Output the (X, Y) coordinate of the center of the cell containing the given text.  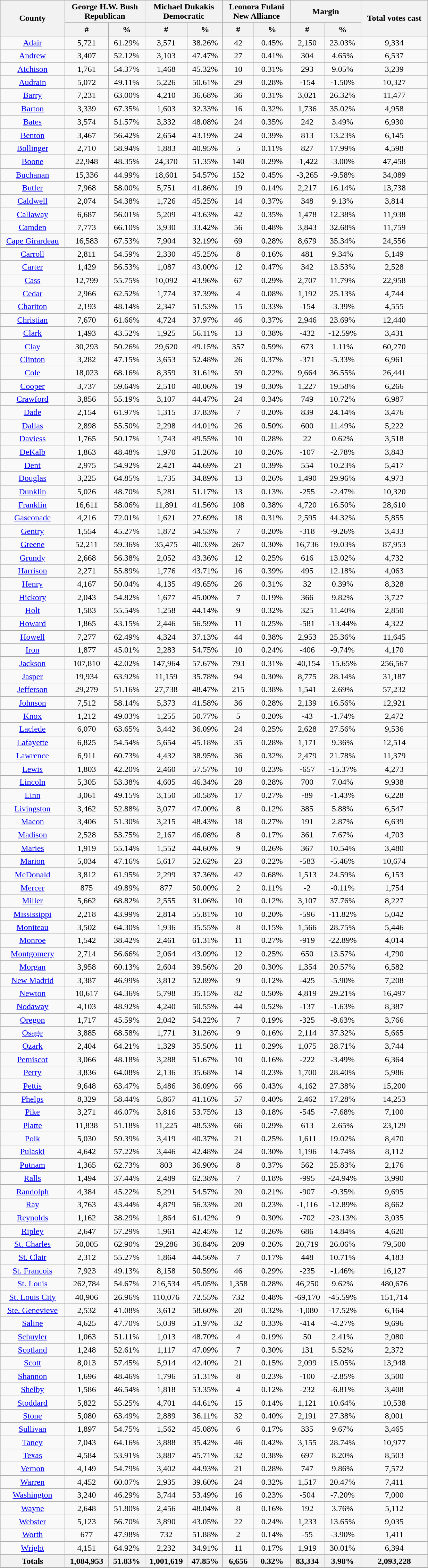
40,906 (86, 1297)
40.06% (205, 386)
42.02% (126, 663)
29.96% (343, 478)
64.30% (126, 927)
49.89% (126, 888)
192 (307, 1508)
3,930 (166, 228)
42.48% (205, 1152)
25.13% (343, 293)
St. Francois (33, 1271)
37.32% (343, 1033)
10.54% (343, 848)
57.45% (126, 1363)
293 (307, 69)
3,467 (86, 135)
5,042 (394, 914)
37.76% (343, 901)
14.84% (343, 1231)
5,665 (394, 1033)
51.97% (205, 1323)
44.61% (205, 1403)
11.49% (343, 426)
3,155 (307, 1442)
1,897 (86, 1429)
50.00% (205, 888)
2,043 (86, 597)
Howard (33, 624)
2,472 (394, 716)
50.59% (205, 1271)
5,072 (86, 82)
2,710 (86, 148)
2,347 (166, 307)
6 (238, 1429)
Gasconade (33, 518)
64.85% (126, 478)
11,938 (394, 214)
Worth (33, 1535)
0.08% (272, 293)
4,103 (86, 1006)
9,938 (394, 782)
Franklin (33, 505)
31.06% (205, 901)
3,502 (86, 927)
3,885 (86, 1033)
1,583 (86, 611)
-995 (307, 1178)
4,720 (307, 505)
7,670 (86, 320)
6,228 (394, 795)
5,855 (394, 518)
5,030 (86, 1139)
3,518 (394, 439)
4,324 (166, 637)
47.47% (205, 56)
-100 (307, 1376)
0.47% (272, 267)
4,555 (394, 307)
7,043 (86, 1442)
-919 (307, 940)
2,042 (166, 1020)
5,291 (166, 1191)
8,387 (394, 1006)
51.53% (205, 307)
45.59% (126, 1020)
4,598 (394, 148)
54.54% (126, 742)
5.88% (343, 809)
35.15% (205, 993)
Holt (33, 611)
-12.59% (343, 333)
2,298 (166, 426)
11,225 (166, 1125)
Cape Girardeau (33, 241)
5,654 (166, 742)
55.19% (126, 399)
Andrew (33, 56)
43.96% (205, 280)
53.91% (126, 1456)
51.35% (205, 161)
42.45% (205, 1231)
17.99% (343, 148)
4,973 (394, 478)
66.10% (126, 228)
1,478 (307, 214)
36.90% (205, 1165)
43.99% (126, 914)
47.09% (205, 1350)
1,865 (86, 624)
3,339 (86, 109)
4,170 (394, 650)
Miller (33, 901)
35.68% (205, 1073)
-40,154 (307, 663)
5,986 (394, 1073)
2,946 (307, 320)
4,063 (394, 571)
7.04% (343, 782)
58.60% (205, 1310)
27.69% (205, 518)
Lincoln (33, 782)
-232 (307, 1389)
10,327 (394, 82)
Michael DukakisDemocratic (184, 12)
41.16% (205, 1099)
Taney (33, 1442)
-425 (307, 980)
27,738 (166, 690)
2,975 (86, 465)
Ralls (33, 1178)
1,468 (166, 69)
Jasper (33, 676)
48.04% (205, 1508)
Oregon (33, 1020)
24,370 (166, 161)
35.50% (205, 1046)
5,486 (166, 1086)
9.82% (343, 597)
9,648 (86, 1086)
34.91% (205, 1548)
7,000 (394, 1495)
64.21% (126, 1046)
4,879 (166, 1204)
50.26% (126, 346)
3,888 (166, 1442)
Scott (33, 1363)
348 (307, 201)
40.95% (205, 148)
5,914 (166, 1363)
47.00% (205, 809)
3.49% (343, 122)
1,611 (307, 1139)
-583 (307, 861)
5,721 (86, 43)
38.26% (205, 43)
677 (86, 1535)
9.34% (343, 254)
Leonora FulaniNew Alliance (257, 12)
2,654 (166, 135)
43.05% (205, 1522)
10.71% (343, 1258)
4,149 (86, 1469)
Jackson (33, 663)
1,227 (307, 386)
8,328 (394, 584)
59.36% (126, 544)
1,743 (166, 439)
4.65% (343, 56)
2,176 (394, 1165)
28.75% (343, 927)
4,210 (166, 95)
3,653 (166, 359)
56 (238, 228)
Warren (33, 1482)
9.36% (343, 742)
Bates (33, 122)
17 (238, 795)
Barry (33, 95)
16,736 (307, 544)
-3.00% (343, 161)
3,150 (166, 795)
700 (307, 782)
-235 (307, 1271)
41.08% (126, 1310)
1,365 (86, 1165)
11,891 (166, 505)
-1.50% (343, 82)
7,923 (86, 1271)
10,092 (166, 280)
Wayne (33, 1508)
3,480 (394, 848)
0.68% (272, 875)
1,121 (307, 1403)
1,754 (394, 888)
29 (238, 82)
2,099 (307, 1363)
4,432 (166, 756)
59.39% (126, 1139)
8,503 (394, 1456)
26.32% (343, 95)
3,816 (166, 1112)
1,961 (166, 1231)
6,656 (238, 1561)
7,572 (394, 1469)
3,571 (166, 43)
St. Louis (33, 1284)
46,250 (307, 1284)
61.95% (126, 875)
6,266 (394, 386)
803 (166, 1165)
-1,080 (307, 1310)
4,240 (166, 1006)
58.06% (126, 505)
5,417 (394, 465)
35.42% (205, 1442)
342 (307, 267)
813 (307, 135)
61.31% (205, 940)
41.56% (205, 505)
4,151 (86, 1548)
Adair (33, 43)
480,676 (394, 1284)
Montgomery (33, 954)
35.02% (343, 109)
52.62% (205, 861)
2,814 (166, 914)
43.52% (126, 333)
2,193 (86, 307)
Douglas (33, 478)
-23.13% (343, 1218)
New Madrid (33, 980)
48.35% (126, 161)
1,192 (307, 293)
25.83% (343, 1165)
50 (307, 1337)
6,687 (86, 214)
Total votes cast (394, 18)
2,093,228 (394, 1561)
26,441 (394, 373)
49.55% (205, 439)
45.22% (126, 1191)
7,100 (394, 1112)
1,696 (86, 1376)
18,023 (86, 373)
2,714 (86, 954)
55.54% (126, 611)
1,063 (86, 1337)
600 (307, 426)
5,034 (86, 861)
50.61% (205, 82)
13.65% (343, 1522)
5,281 (166, 492)
Phelps (33, 1099)
6,364 (394, 1059)
12,514 (394, 742)
54.37% (126, 69)
29,279 (86, 690)
1,700 (307, 1073)
242 (307, 122)
613 (307, 1125)
56.33% (205, 1204)
0.42% (272, 1442)
4,216 (86, 518)
47.85% (205, 1561)
14.74% (343, 1152)
26.96% (126, 1297)
4,703 (394, 835)
-1.46% (343, 1271)
108 (238, 505)
Howell (33, 637)
29,620 (166, 346)
55.27% (126, 1258)
51.83% (126, 1561)
52.61% (126, 1350)
1,411 (394, 1535)
2,312 (86, 1258)
52,211 (86, 544)
Henry (33, 584)
686 (307, 1231)
1,542 (86, 940)
2.65% (343, 1125)
61.29% (126, 43)
9.67% (343, 1429)
Buchanan (33, 174)
13,948 (394, 1363)
13.02% (343, 557)
56.53% (126, 267)
140 (238, 161)
8,679 (307, 241)
48.08% (205, 122)
3,431 (394, 333)
46.07% (126, 1112)
Totals (33, 1561)
1,863 (86, 452)
-137 (307, 1006)
42.40% (205, 1363)
2,154 (86, 412)
St. Louis City (33, 1297)
50,005 (86, 1244)
-43 (307, 716)
55.89% (126, 571)
18,601 (166, 174)
9,035 (394, 1522)
9,536 (394, 729)
3,215 (166, 822)
37.97% (205, 320)
325 (307, 611)
2,953 (307, 637)
-2.85% (343, 1376)
1,970 (166, 452)
Macon (33, 822)
2,510 (166, 386)
2,446 (166, 624)
Johnson (33, 703)
49.11% (126, 82)
749 (307, 399)
4,452 (86, 1482)
54.53% (205, 531)
Pemiscot (33, 1059)
Pike (33, 1112)
3,442 (166, 729)
2,648 (86, 1508)
-504 (307, 1495)
24.14% (343, 412)
Clinton (33, 359)
3,406 (86, 822)
61.97% (126, 412)
7,277 (86, 637)
152 (238, 174)
Clark (33, 333)
2,479 (307, 756)
51.30% (126, 822)
5,039 (166, 1323)
11.40% (343, 611)
68.58% (126, 1033)
63.00% (126, 95)
5,149 (394, 254)
43.36% (205, 557)
Morgan (33, 967)
4,273 (394, 769)
37.13% (205, 637)
0.13% (272, 492)
357 (238, 346)
-2 (307, 888)
56.59% (205, 624)
28.14% (343, 676)
1,084,953 (86, 1561)
4,819 (307, 993)
262,784 (86, 1284)
5,080 (86, 1416)
Hickory (33, 597)
3,887 (166, 1456)
23 (238, 861)
8,112 (394, 1152)
19.02% (343, 1139)
14,253 (394, 1099)
1,493 (86, 333)
-318 (307, 531)
16.50% (343, 505)
5,373 (166, 703)
5,751 (166, 188)
2,898 (86, 426)
1,541 (307, 690)
-1,116 (307, 1204)
3,288 (166, 1059)
45.32% (205, 69)
215 (238, 690)
25.36% (343, 637)
3,066 (86, 1059)
-9.74% (343, 650)
62.90% (126, 1244)
Boone (33, 161)
54.82% (126, 597)
1,162 (86, 1218)
62.73% (126, 1165)
3,958 (86, 967)
19.58% (343, 386)
1,586 (86, 1389)
1,329 (166, 1046)
-69,170 (307, 1297)
7.67% (343, 835)
51.11% (126, 1337)
3,225 (86, 478)
1,001,619 (166, 1561)
1,258 (166, 611)
7,904 (166, 241)
-1.43% (343, 795)
20.57% (343, 967)
-4.27% (343, 1323)
11,759 (394, 228)
-11.82% (343, 914)
23,129 (394, 1125)
60,270 (394, 346)
3,035 (394, 1218)
43.15% (126, 624)
1,621 (166, 518)
1,552 (166, 848)
6,987 (394, 399)
56.70% (126, 1522)
-9.35% (343, 1191)
Schuyler (33, 1337)
2,647 (86, 1231)
36.68% (205, 95)
2,555 (166, 901)
5,867 (166, 1099)
Cooper (33, 386)
51.18% (126, 1125)
4,744 (394, 293)
47.98% (126, 1535)
2,595 (307, 518)
9,695 (394, 1191)
-45.59% (343, 1297)
6,582 (394, 967)
28.40% (343, 1073)
3,061 (86, 795)
4,701 (166, 1403)
Cass (33, 280)
49.03% (126, 716)
11,159 (166, 676)
44.99% (126, 174)
Ripley (33, 1231)
15.05% (343, 1363)
-15.37% (343, 769)
1,735 (166, 478)
10.72% (343, 399)
616 (307, 557)
3,476 (394, 412)
Madison (33, 835)
5,112 (394, 1508)
-1,422 (307, 161)
Daviess (33, 439)
Linn (33, 795)
-7.68% (343, 1112)
1,803 (86, 769)
-1.74% (343, 716)
3,737 (86, 386)
45.71% (205, 1456)
2,232 (166, 1548)
62.38% (205, 1178)
55.50% (126, 426)
0.62% (343, 439)
367 (307, 848)
-5.90% (343, 980)
2,139 (307, 703)
5,123 (86, 1522)
Dade (33, 412)
Greene (33, 544)
875 (86, 888)
5,798 (166, 993)
Texas (33, 1456)
1,013 (166, 1337)
Stone (33, 1416)
1,761 (86, 69)
7,512 (86, 703)
41.86% (205, 188)
13.23% (343, 135)
3,407 (86, 56)
50.17% (126, 439)
35.34% (343, 241)
48.48% (126, 452)
6,961 (394, 359)
1,494 (86, 1178)
1,726 (166, 201)
58.14% (126, 703)
43.19% (205, 135)
3,021 (307, 95)
3,990 (394, 1178)
Harrison (33, 571)
Maries (33, 848)
Shannon (33, 1376)
4,790 (394, 954)
1,774 (166, 293)
63.47% (126, 1086)
-432 (307, 333)
56.42% (126, 135)
7,773 (86, 228)
6,911 (86, 756)
1,087 (166, 267)
-406 (307, 650)
Jefferson (33, 690)
57.29% (126, 1231)
-1.63% (343, 1006)
28.71% (343, 1046)
5,822 (86, 1403)
1,212 (86, 716)
39.56% (205, 967)
Monroe (33, 940)
51.80% (126, 1508)
Putnam (33, 1165)
23.03% (343, 43)
839 (307, 412)
46.99% (126, 980)
2,811 (86, 254)
Dallas (33, 426)
16,127 (394, 1271)
51.26% (205, 452)
19,934 (86, 676)
13.57% (343, 954)
Marion (33, 861)
2,628 (307, 729)
1,513 (307, 875)
55.14% (126, 848)
29,286 (166, 1244)
30.01% (343, 1548)
19.03% (343, 544)
27.56% (343, 729)
5,305 (86, 782)
-222 (307, 1059)
2,167 (166, 835)
48.46% (126, 1376)
2,461 (166, 940)
1,255 (166, 716)
St. Clair (33, 1258)
64.16% (126, 1442)
44.01% (205, 426)
35.55% (205, 927)
697 (307, 1456)
54.79% (126, 1469)
5,446 (394, 927)
35 (238, 742)
63.49% (126, 1416)
Callaway (33, 214)
37.39% (205, 293)
-2.78% (343, 452)
2,966 (86, 293)
147,964 (166, 663)
31.61% (205, 373)
60.13% (126, 967)
Vernon (33, 1469)
Wright (33, 1548)
Saline (33, 1323)
3,890 (166, 1522)
-22.89% (343, 940)
1,736 (307, 109)
57.22% (126, 1152)
8,329 (86, 1099)
3,500 (394, 1376)
60.73% (126, 756)
30,293 (86, 346)
11,838 (86, 1125)
72.55% (205, 1297)
2,489 (166, 1178)
11.79% (343, 280)
16,611 (86, 505)
747 (307, 1469)
4,732 (394, 557)
54.59% (126, 254)
4,625 (86, 1323)
61.42% (205, 1218)
6,164 (394, 1310)
12.38% (343, 214)
Randolph (33, 1191)
45.00% (205, 597)
0.52% (272, 1006)
3,103 (166, 56)
32.33% (205, 109)
Cedar (33, 293)
2,421 (166, 465)
72.01% (126, 518)
27 (238, 56)
Knox (33, 716)
Christian (33, 320)
1,677 (166, 597)
52.12% (126, 56)
-596 (307, 914)
6,547 (394, 809)
209 (238, 1244)
-3,265 (307, 174)
55.81% (205, 914)
48.92% (126, 1006)
Livingston (33, 809)
554 (307, 465)
1,490 (307, 478)
1,171 (307, 742)
-5.46% (343, 861)
-12.89% (343, 1204)
41.58% (205, 703)
3,612 (166, 1310)
16,583 (86, 241)
40.37% (205, 1139)
62.52% (126, 293)
12,440 (394, 320)
52.88% (126, 809)
54.92% (126, 465)
1,233 (307, 1522)
Sullivan (33, 1429)
48.43% (205, 822)
44.14% (205, 611)
43.71% (205, 571)
20,719 (307, 1244)
36.55% (343, 373)
50.04% (126, 584)
8,359 (166, 373)
3,727 (394, 597)
3,402 (166, 1469)
-325 (307, 1020)
33.42% (205, 228)
57.67% (205, 663)
10,674 (394, 861)
-255 (307, 492)
94 (238, 676)
6,930 (394, 122)
4,162 (307, 1086)
49.65% (205, 584)
55.25% (126, 1403)
-0.11% (343, 888)
1,566 (307, 927)
495 (307, 571)
8,001 (394, 1416)
Mississippi (33, 914)
35,475 (166, 544)
1,248 (86, 1350)
4,605 (166, 782)
52.89% (205, 980)
52.48% (205, 359)
51.17% (205, 492)
38.42% (126, 940)
68.82% (126, 901)
83,334 (307, 1561)
4,135 (166, 584)
5,026 (86, 492)
6,153 (394, 875)
2,074 (86, 201)
17.28% (343, 1099)
2,462 (307, 1099)
Clay (33, 346)
2,217 (307, 188)
4,620 (394, 1231)
56.38% (126, 557)
Reynolds (33, 1218)
3,408 (394, 1389)
5.52% (343, 1350)
29.21% (343, 993)
St. Charles (33, 1244)
448 (307, 1258)
63.65% (126, 729)
57,232 (394, 690)
Lafayette (33, 742)
9.62% (343, 1284)
335 (307, 1429)
47,458 (394, 161)
3,836 (86, 1073)
34.89% (205, 478)
1,771 (166, 1033)
5,226 (166, 82)
8,013 (86, 1363)
39.60% (205, 1482)
51.88% (205, 1535)
59.64% (126, 386)
9,664 (307, 373)
2,889 (166, 1416)
43.44% (126, 1204)
3.98% (343, 1561)
68.16% (126, 373)
28.74% (343, 1442)
4,322 (394, 624)
5,222 (394, 426)
Moniteau (33, 927)
8,158 (166, 1271)
4,584 (86, 1456)
DeKalb (33, 452)
Dent (33, 465)
3.76% (343, 1508)
82 (238, 993)
4,167 (86, 584)
4,183 (394, 1258)
6,394 (394, 1548)
1,872 (166, 531)
47.70% (126, 1323)
Ray (33, 1204)
28 (238, 782)
Cole (33, 373)
34,089 (394, 174)
35.78% (205, 676)
2,052 (166, 557)
Audrain (33, 82)
267 (238, 544)
53.38% (126, 782)
67 (238, 280)
10,977 (394, 1442)
4,958 (394, 109)
8.20% (343, 1456)
9,696 (394, 1323)
Platte (33, 1125)
2,136 (166, 1073)
1,562 (166, 1429)
47.16% (126, 861)
51.57% (126, 122)
216,534 (166, 1284)
Barton (33, 109)
24,556 (394, 241)
9.86% (343, 1469)
16.56% (343, 703)
1.11% (343, 346)
46.54% (126, 1389)
Lawrence (33, 756)
1,517 (307, 1482)
31,187 (394, 676)
48.14% (126, 307)
481 (307, 254)
Perry (33, 1073)
11,477 (394, 95)
151,714 (394, 1297)
43.00% (205, 267)
-2.47% (343, 492)
562 (307, 1165)
673 (307, 346)
56.11% (205, 333)
6,145 (394, 135)
43.63% (205, 214)
-9.26% (343, 531)
7,968 (86, 188)
28,610 (394, 505)
2,283 (166, 650)
Carroll (33, 254)
-24.94% (343, 1178)
1,883 (166, 148)
Chariton (33, 307)
57.57% (205, 769)
George H.W. BushRepublican (105, 12)
22,958 (394, 280)
48.18% (126, 1059)
2.87% (343, 822)
-9.58% (343, 174)
1,717 (86, 1020)
58.44% (126, 1099)
-5.33% (343, 359)
50.77% (205, 716)
12.18% (343, 571)
-15.65% (343, 663)
1,776 (166, 571)
57 (238, 1099)
Mercer (33, 888)
Webster (33, 1522)
51.16% (126, 690)
22,948 (86, 161)
2,404 (86, 1046)
-3.90% (343, 1535)
2,668 (86, 557)
3,462 (86, 809)
13.53% (343, 267)
385 (307, 809)
Crawford (33, 399)
3,077 (166, 809)
3,239 (394, 69)
2.41% (343, 1337)
Bollinger (33, 148)
53.49% (205, 1495)
Iron (33, 650)
8,662 (394, 1204)
59 (238, 373)
45.27% (126, 531)
87,953 (394, 544)
15,336 (86, 174)
63.92% (126, 676)
79,500 (394, 1244)
-13.44% (343, 624)
12,921 (394, 703)
1,818 (166, 1389)
Ste. Genevieve (33, 1310)
50.55% (205, 1006)
Newton (33, 993)
24.59% (343, 875)
1,429 (86, 267)
40.33% (205, 544)
-414 (307, 1323)
1,075 (307, 1046)
44.69% (205, 465)
21.78% (343, 756)
3,856 (86, 399)
5,209 (166, 214)
56.01% (126, 214)
8,227 (394, 901)
38.29% (126, 1218)
56.66% (126, 954)
4,724 (166, 320)
-657 (307, 769)
2,299 (166, 875)
1,358 (238, 1284)
191 (307, 822)
10.23% (343, 465)
10,320 (394, 492)
1,117 (166, 1350)
-3.39% (343, 307)
10,538 (394, 1403)
54.22% (205, 1020)
1,315 (166, 412)
2,218 (86, 914)
Dunklin (33, 492)
-907 (307, 1191)
32.68% (343, 228)
0.34% (272, 399)
Caldwell (33, 201)
2,460 (166, 769)
2,330 (166, 254)
3,433 (394, 531)
County (33, 18)
67.35% (126, 109)
Gentry (33, 531)
45.08% (205, 1429)
1,554 (86, 531)
5,617 (166, 861)
-6.81% (343, 1389)
61.66% (126, 320)
32.19% (205, 241)
1,354 (307, 967)
Stoddard (33, 1403)
1,765 (86, 439)
10.64% (343, 1403)
9.05% (343, 69)
46.34% (205, 782)
16,497 (394, 993)
51.31% (205, 1376)
793 (238, 663)
9,334 (394, 43)
3,465 (394, 1429)
2,080 (394, 1337)
131 (307, 1350)
8,775 (307, 676)
1,925 (166, 333)
11,379 (394, 756)
44.93% (205, 1469)
-8.63% (343, 1020)
1,936 (166, 927)
Carter (33, 267)
38.95% (205, 756)
58.94% (126, 148)
15,200 (394, 1086)
26.06% (343, 1244)
Ozark (33, 1046)
Polk (33, 1139)
16.14% (343, 188)
3,814 (394, 201)
1,603 (166, 109)
Shelby (33, 1389)
64.92% (126, 1548)
44.47% (205, 399)
Washington (33, 1495)
256,567 (394, 663)
2,191 (307, 1416)
2,114 (307, 1033)
-3.49% (343, 1059)
11,645 (394, 637)
650 (307, 954)
3,766 (394, 1020)
Laclede (33, 729)
2,150 (307, 43)
2,604 (166, 967)
45.01% (126, 650)
2,935 (166, 1482)
37.36% (205, 875)
-55 (307, 1535)
Grundy (33, 557)
-17.52% (343, 1310)
7,208 (394, 980)
69 (238, 241)
6,639 (394, 822)
47.15% (126, 359)
Lewis (33, 769)
0.41% (272, 56)
McDonald (33, 875)
877 (166, 888)
64.08% (126, 1073)
48.47% (205, 690)
-371 (307, 359)
110,076 (166, 1297)
3,574 (86, 122)
4,014 (394, 940)
366 (307, 597)
-581 (307, 624)
49.13% (126, 1271)
-107 (307, 452)
-702 (307, 1218)
50.58% (205, 795)
0.21% (272, 1191)
Pettis (33, 1086)
8,470 (394, 1139)
20.47% (343, 1482)
48.53% (205, 1125)
3,282 (86, 359)
3,387 (86, 980)
Butler (33, 188)
107,810 (86, 663)
Margin (326, 12)
Atchison (33, 69)
Osage (33, 1033)
44.32% (343, 518)
2,064 (166, 954)
Camden (33, 228)
53.35% (205, 1389)
54.67% (126, 1284)
5,662 (86, 901)
12,799 (86, 280)
45.05% (205, 1284)
54.38% (126, 201)
2,850 (394, 611)
2,456 (166, 1508)
Benton (33, 135)
1,796 (166, 1376)
827 (307, 148)
3,419 (166, 1139)
6,825 (86, 742)
42.20% (126, 769)
67.53% (126, 241)
37.83% (205, 412)
1,196 (307, 1152)
7,231 (86, 95)
-89 (307, 795)
31.26% (205, 1033)
4,642 (86, 1152)
46.29% (126, 1495)
3,240 (86, 1495)
36.84% (205, 1244)
Scotland (33, 1350)
4,384 (86, 1191)
2.69% (343, 690)
7,411 (394, 1482)
2,532 (86, 1310)
43.09% (205, 954)
55.75% (126, 280)
3,446 (166, 1152)
64.36% (126, 993)
0.43% (272, 1086)
23.69% (343, 320)
6,537 (394, 56)
37.44% (126, 1178)
-545 (307, 1112)
6,070 (86, 729)
2,372 (394, 1350)
62.49% (126, 637)
45.18% (205, 742)
1,877 (86, 650)
13,738 (394, 188)
44.56% (205, 1258)
Pulaski (33, 1152)
46.08% (205, 835)
Nodaway (33, 1006)
36.11% (205, 1416)
2,271 (86, 571)
3,271 (86, 1112)
3,332 (166, 122)
361 (307, 835)
3,763 (86, 1204)
-7.20% (343, 1495)
0.59% (272, 346)
9.13% (343, 201)
10,617 (86, 993)
58.00% (126, 188)
60.07% (126, 1482)
2,707 (307, 280)
44.60% (205, 848)
304 (307, 56)
51.67% (205, 1059)
